From the cell containing the given text, extract its center point as (X, Y) coordinate. 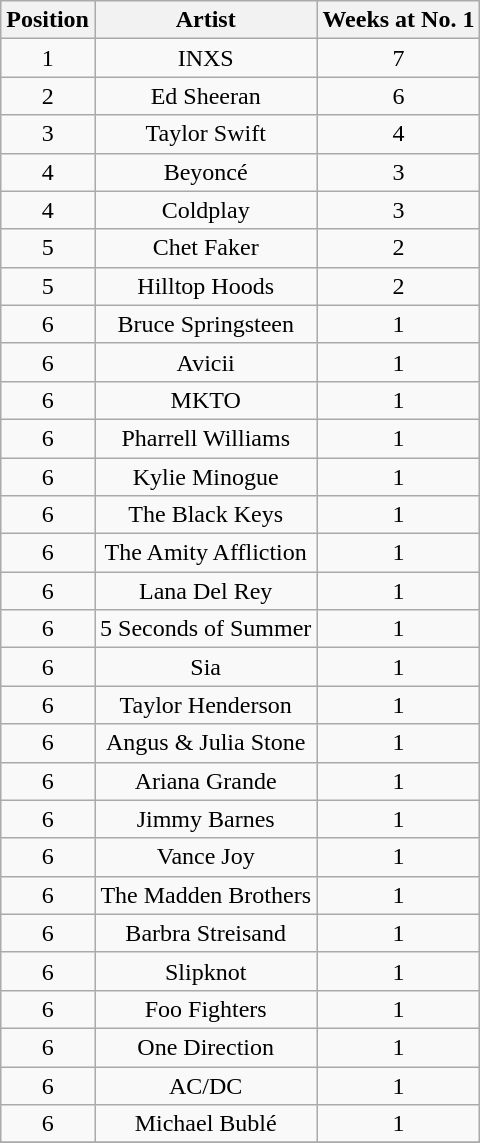
The Black Keys (205, 515)
Ariana Grande (205, 781)
Taylor Swift (205, 134)
Kylie Minogue (205, 477)
Foo Fighters (205, 1009)
Michael Bublé (205, 1124)
INXS (205, 58)
7 (398, 58)
Barbra Streisand (205, 933)
Beyoncé (205, 172)
Lana Del Rey (205, 591)
Slipknot (205, 971)
MKTO (205, 400)
Hilltop Hoods (205, 286)
Bruce Springsteen (205, 324)
Taylor Henderson (205, 705)
Avicii (205, 362)
Weeks at No. 1 (398, 20)
Ed Sheeran (205, 96)
Angus & Julia Stone (205, 743)
Position (48, 20)
Artist (205, 20)
Pharrell Williams (205, 438)
Coldplay (205, 210)
AC/DC (205, 1085)
Sia (205, 667)
The Madden Brothers (205, 895)
The Amity Affliction (205, 553)
Jimmy Barnes (205, 819)
5 Seconds of Summer (205, 629)
One Direction (205, 1047)
Vance Joy (205, 857)
Chet Faker (205, 248)
